Find where the given text appears and provide that cell's center as [x, y] coordinate. 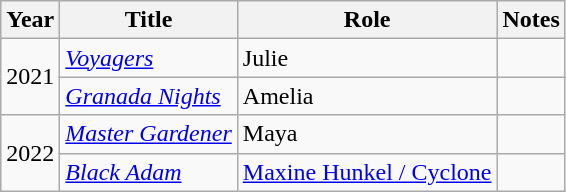
Amelia [367, 96]
Role [367, 20]
Black Adam [148, 172]
Title [148, 20]
Notes [531, 20]
Master Gardener [148, 134]
2022 [30, 153]
Maya [367, 134]
Year [30, 20]
Granada Nights [148, 96]
2021 [30, 77]
Julie [367, 58]
Voyagers [148, 58]
Maxine Hunkel / Cyclone [367, 172]
